Output the (X, Y) coordinate of the center of the cell containing the given text.  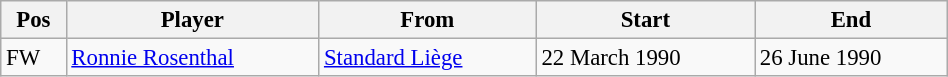
Start (645, 20)
22 March 1990 (645, 58)
Ronnie Rosenthal (192, 58)
26 June 1990 (852, 58)
FW (34, 58)
From (428, 20)
End (852, 20)
Player (192, 20)
Pos (34, 20)
Standard Liège (428, 58)
